Provide the [X, Y] coordinate of the cell's center where the given text is located.  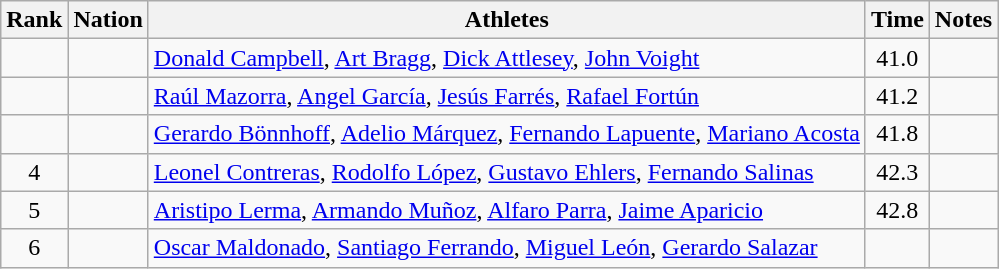
Gerardo Bönnhoff, Adelio Márquez, Fernando Lapuente, Mariano Acosta [506, 134]
41.8 [897, 134]
Rank [34, 20]
Nation [108, 20]
Notes [963, 20]
Donald Campbell, Art Bragg, Dick Attlesey, John Voight [506, 58]
Leonel Contreras, Rodolfo López, Gustavo Ehlers, Fernando Salinas [506, 172]
5 [34, 210]
Raúl Mazorra, Angel García, Jesús Farrés, Rafael Fortún [506, 96]
Aristipo Lerma, Armando Muñoz, Alfaro Parra, Jaime Aparicio [506, 210]
Athletes [506, 20]
42.3 [897, 172]
41.2 [897, 96]
41.0 [897, 58]
Oscar Maldonado, Santiago Ferrando, Miguel León, Gerardo Salazar [506, 248]
4 [34, 172]
6 [34, 248]
Time [897, 20]
42.8 [897, 210]
